Provide the [x, y] coordinate of the cell's center where the given text is located.  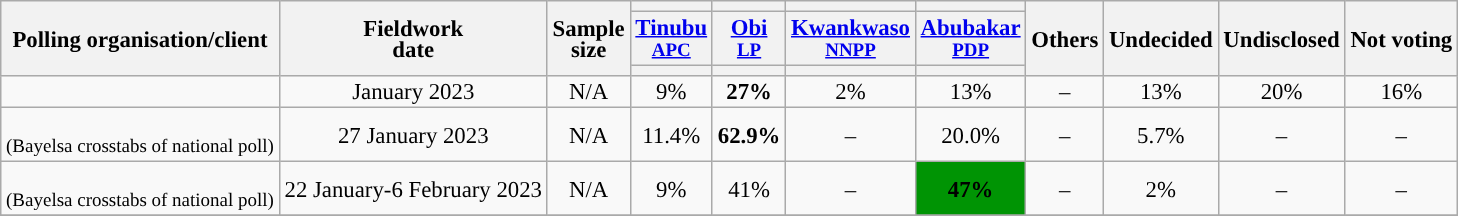
Polling organisation/client [140, 38]
Undecided [1161, 38]
Fieldworkdate [413, 38]
11.4% [671, 135]
20.0% [970, 135]
Undisclosed [1282, 38]
41% [748, 189]
January 2023 [413, 92]
Not voting [1401, 38]
AbubakarPDP [970, 39]
20% [1282, 92]
5.7% [1161, 135]
27% [748, 92]
27 January 2023 [413, 135]
KwankwasoNNPP [851, 39]
Samplesize [588, 38]
ObiLP [748, 39]
16% [1401, 92]
TinubuAPC [671, 39]
47% [970, 189]
62.9% [748, 135]
22 January-6 February 2023 [413, 189]
Others [1065, 38]
